Identify which cell holds the provided text, then report its [X, Y] central coordinate. 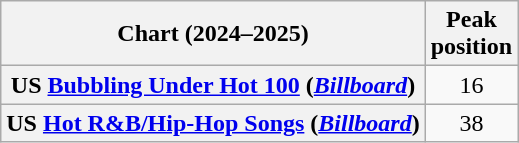
Chart (2024–2025) [213, 34]
US Bubbling Under Hot 100 (Billboard) [213, 85]
Peakposition [471, 34]
US Hot R&B/Hip-Hop Songs (Billboard) [213, 123]
16 [471, 85]
38 [471, 123]
